Search for the cell housing the specified text and yield its [x, y] center coordinate. 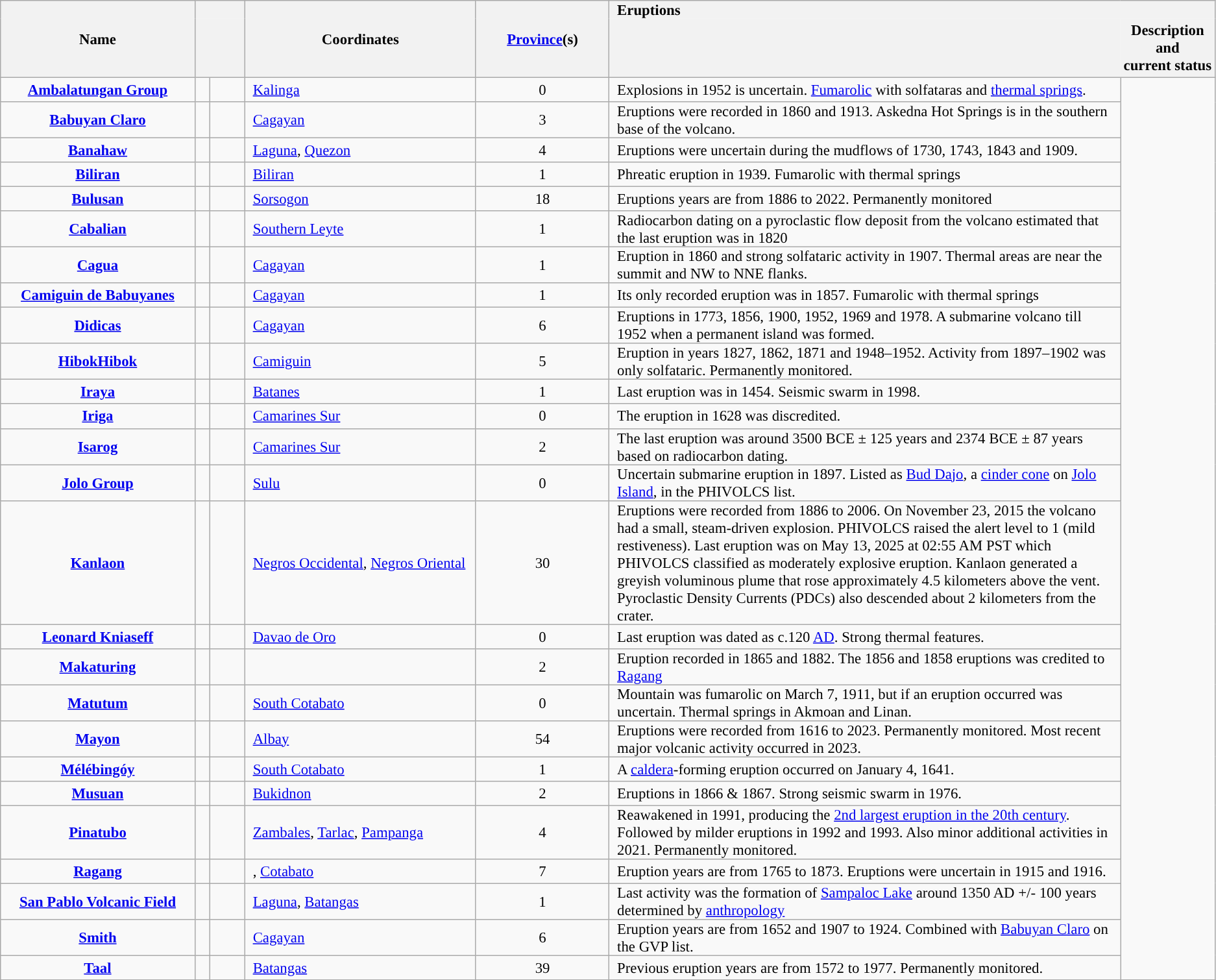
Eruptions in 1773, 1856, 1900, 1952, 1969 and 1978. A submarine volcano till 1952 when a permanent island was formed. [865, 326]
Its only recorded eruption was in 1857. Fumarolic with thermal springs [865, 295]
Sorsogon [360, 199]
Phreatic eruption in 1939. Fumarolic with thermal springs [865, 175]
3 [542, 120]
30 [542, 562]
Leonard Kniaseff [97, 637]
Smith [97, 938]
Eruptions years are from 1886 to 2022. Permanently monitored [865, 199]
Eruption in 1860 and strong solfataric activity in 1907. Thermal areas are near the summit and NW to NNE flanks. [865, 265]
Laguna, Quezon [360, 151]
Davao de Oro [360, 637]
7 [542, 871]
The last eruption was around 3500 BCE ± 125 years and 2374 BCE ± 87 years based on radiocarbon dating. [865, 447]
Matutum [97, 703]
18 [542, 199]
Mountain was fumarolic on March 7, 1911, but if an eruption occurred was uncertain. Thermal springs in Akmoan and Linan. [865, 703]
Zambales, Tarlac, Pampanga [360, 832]
Eruptions were uncertain during the mudflows of 1730, 1743, 1843 and 1909. [865, 151]
HibokHibok [97, 362]
Eruption years are from 1765 to 1873. Eruptions were uncertain in 1915 and 1916. [865, 871]
Didicas [97, 326]
5 [542, 362]
Mélébingóy [97, 769]
Cagua [97, 265]
Eruptions were recorded from 1616 to 2023. Permanently monitored. Most recent major volcanic activity occurred in 2023. [865, 739]
Name [97, 39]
Radiocarbon dating on a pyroclastic flow deposit from the volcano estimated that the last eruption was in 1820 [865, 229]
Southern Leyte [360, 229]
Eruption years are from 1652 and 1907 to 1924. Combined with Babuyan Claro on the GVP list. [865, 938]
54 [542, 739]
Eruptions in 1866 & 1867. Strong seismic swarm in 1976. [865, 793]
Batanes [360, 392]
Eruption recorded in 1865 and 1882. The 1856 and 1858 eruptions was credited to Ragang [865, 667]
Jolo Group [97, 483]
Makaturing [97, 667]
Ambalatungan Group [97, 90]
Eruptions were recorded in 1860 and 1913. Askedna Hot Springs is in the southern base of the volcano. [865, 120]
Babuyan Claro [97, 120]
Kalinga [360, 90]
Last activity was the formation of Sampaloc Lake around 1350 AD +/- 100 years determined by anthropology [865, 901]
Iriga [97, 417]
Ragang [97, 871]
Last eruption was dated as c.120 AD. Strong thermal features. [865, 637]
Taal [97, 968]
Musuan [97, 793]
The eruption in 1628 was discredited. [865, 417]
Pinatubo [97, 832]
Province(s) [542, 39]
Explosions in 1952 is uncertain. Fumarolic with solfataras and thermal springs. [865, 90]
Iraya [97, 392]
Laguna, Batangas [360, 901]
39 [542, 968]
Isarog [97, 447]
Camiguin de Babuyanes [97, 295]
Kanlaon [97, 562]
Albay [360, 739]
Eruption in years 1827, 1862, 1871 and 1948–1952. Activity from 1897–1902 was only solfataric. Permanently monitored. [865, 362]
Cabalian [97, 229]
Previous eruption years are from 1572 to 1977. Permanently monitored. [865, 968]
, Cotabato [360, 871]
Mayon [97, 739]
Camiguin [360, 362]
Uncertain submarine eruption in 1897. Listed as Bud Dajo, a cinder cone on Jolo Island, in the PHIVOLCS list. [865, 483]
Description and current status [1168, 48]
Batangas [360, 968]
Coordinates [360, 39]
Eruptions [912, 10]
A caldera-forming eruption occurred on January 4, 1641. [865, 769]
Negros Occidental, Negros Oriental [360, 562]
Bukidnon [360, 793]
Banahaw [97, 151]
San Pablo Volcanic Field [97, 901]
Bulusan [97, 199]
Last eruption was in 1454. Seismic swarm in 1998. [865, 392]
Sulu [360, 483]
